From the cell containing the given text, extract its center point as (X, Y) coordinate. 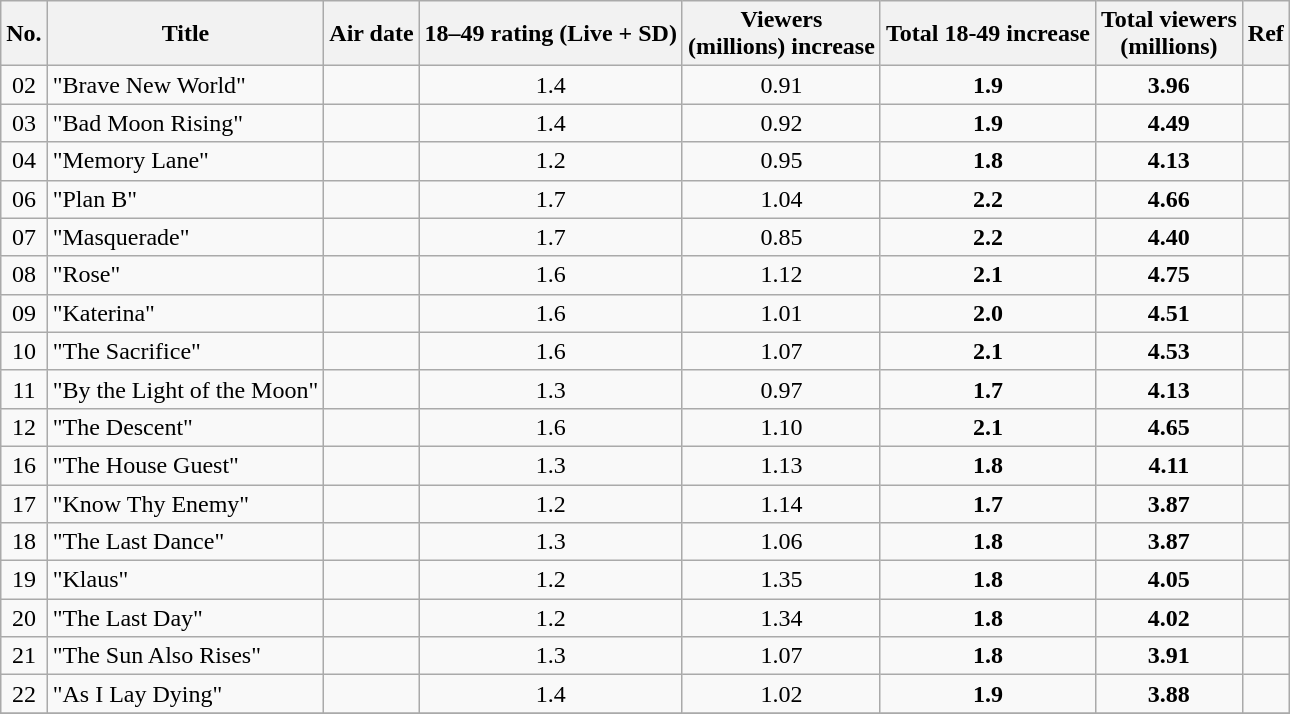
Total 18-49 increase (988, 34)
18–49 rating (Live + SD) (550, 34)
"The Last Day" (186, 618)
0.97 (781, 389)
3.91 (1168, 656)
0.95 (781, 161)
17 (24, 503)
Air date (372, 34)
1.04 (781, 199)
10 (24, 351)
06 (24, 199)
2.0 (988, 313)
1.35 (781, 580)
"Brave New World" (186, 85)
"Memory Lane" (186, 161)
21 (24, 656)
"Know Thy Enemy" (186, 503)
"The Sacrifice" (186, 351)
1.12 (781, 275)
22 (24, 694)
"Masquerade" (186, 237)
"The House Guest" (186, 465)
0.92 (781, 123)
"The Last Dance" (186, 542)
09 (24, 313)
3.96 (1168, 85)
3.88 (1168, 694)
4.65 (1168, 427)
Title (186, 34)
0.85 (781, 237)
03 (24, 123)
4.02 (1168, 618)
"Plan B" (186, 199)
"Katerina" (186, 313)
1.34 (781, 618)
"Bad Moon Rising" (186, 123)
18 (24, 542)
4.05 (1168, 580)
"The Sun Also Rises" (186, 656)
Total viewers(millions) (1168, 34)
1.10 (781, 427)
No. (24, 34)
12 (24, 427)
04 (24, 161)
16 (24, 465)
20 (24, 618)
"Rose" (186, 275)
1.01 (781, 313)
1.13 (781, 465)
19 (24, 580)
4.11 (1168, 465)
1.06 (781, 542)
Ref (1266, 34)
Viewers(millions) increase (781, 34)
"As I Lay Dying" (186, 694)
4.51 (1168, 313)
08 (24, 275)
1.14 (781, 503)
4.40 (1168, 237)
"By the Light of the Moon" (186, 389)
4.53 (1168, 351)
"The Descent" (186, 427)
07 (24, 237)
11 (24, 389)
"Klaus" (186, 580)
1.02 (781, 694)
4.49 (1168, 123)
02 (24, 85)
4.75 (1168, 275)
0.91 (781, 85)
4.66 (1168, 199)
